Capture the cell that displays the provided text and extract its [X, Y] central coordinate. 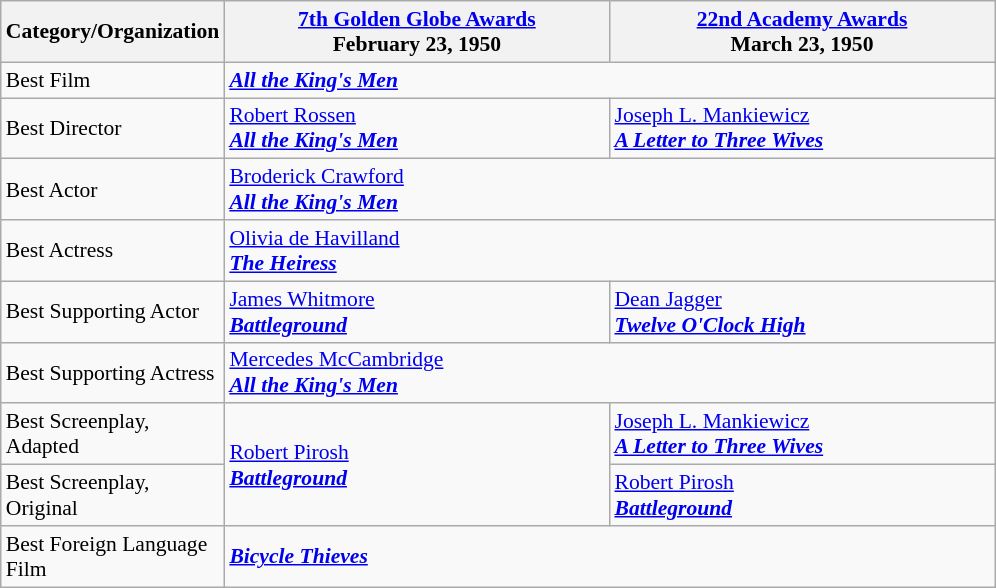
Best Actor [113, 190]
Olivia de HavillandThe Heiress [609, 250]
Best Foreign Language Film [113, 556]
22nd Academy Awards March 23, 1950 [802, 32]
Category/Organization [113, 32]
Best Screenplay, Original [113, 496]
Best Film [113, 80]
Best Actress [113, 250]
Best Supporting Actress [113, 372]
Best Supporting Actor [113, 312]
All the King's Men [609, 80]
Mercedes McCambridgeAll the King's Men [609, 372]
7th Golden Globe AwardsFebruary 23, 1950 [416, 32]
Robert RossenAll the King's Men [416, 128]
Best Screenplay, Adapted [113, 434]
Best Director [113, 128]
Bicycle Thieves [609, 556]
Dean JaggerTwelve O'Clock High [802, 312]
James WhitmoreBattleground [416, 312]
Broderick CrawfordAll the King's Men [609, 190]
